For the text-containing cell, return its midpoint in (x, y) coordinate format. 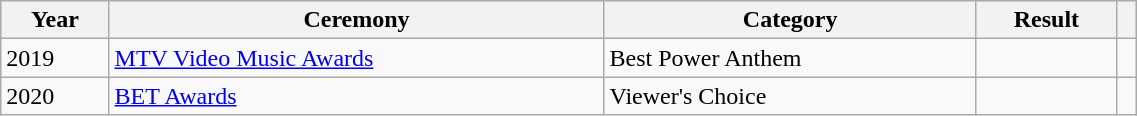
MTV Video Music Awards (356, 58)
Viewer's Choice (790, 96)
Result (1046, 20)
Year (55, 20)
Ceremony (356, 20)
BET Awards (356, 96)
2020 (55, 96)
Best Power Anthem (790, 58)
Category (790, 20)
2019 (55, 58)
